Locate the cell with the specified text and output its (x, y) center coordinate. 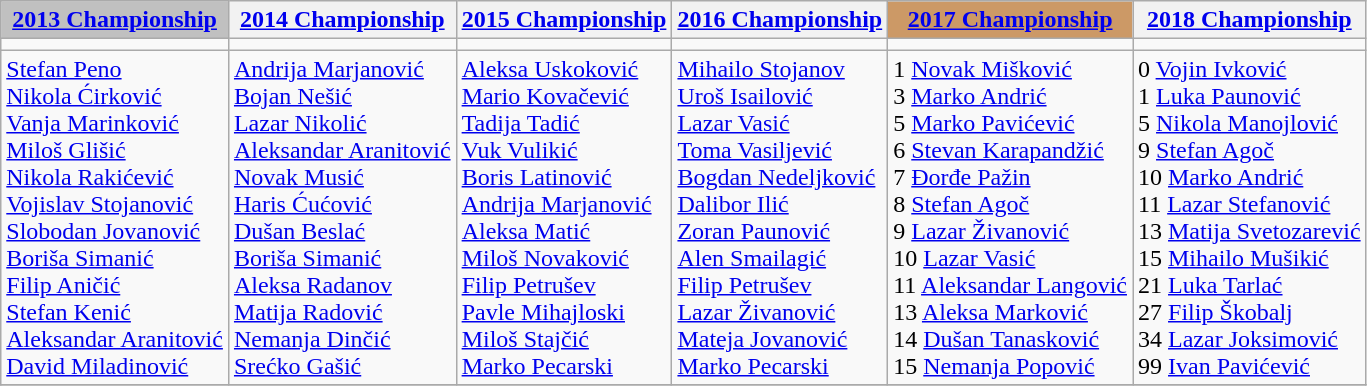
2016 Championship (780, 20)
2013 Championship (115, 20)
2017 Championship (1010, 20)
2015 Championship (564, 20)
2014 Championship (342, 20)
2018 Championship (1249, 20)
